From the cell containing the given text, extract its center point as [X, Y] coordinate. 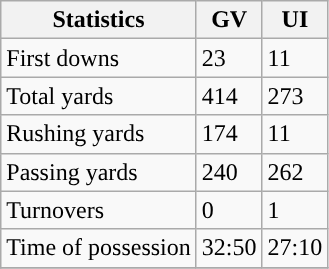
27:10 [295, 248]
414 [229, 96]
174 [229, 134]
262 [295, 172]
1 [295, 210]
23 [229, 58]
First downs [99, 58]
UI [295, 20]
Statistics [99, 20]
Rushing yards [99, 134]
0 [229, 210]
GV [229, 20]
273 [295, 96]
Passing yards [99, 172]
Total yards [99, 96]
32:50 [229, 248]
Time of possession [99, 248]
240 [229, 172]
Turnovers [99, 210]
